Extract the [x, y] coordinate from the center of the cell holding the provided text.  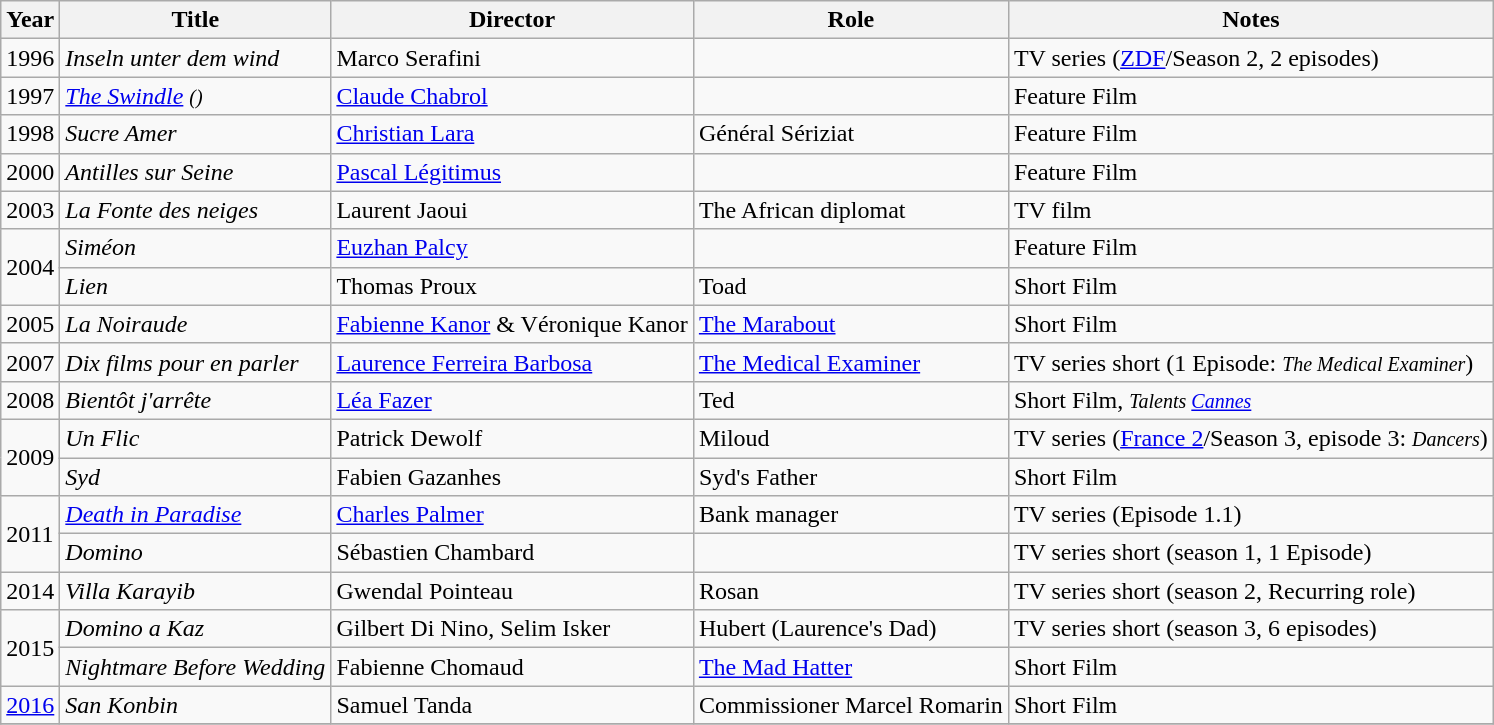
Fabien Gazanhes [512, 477]
Director [512, 20]
2000 [30, 172]
Général Sériziat [850, 134]
Ted [850, 400]
Euzhan Palcy [512, 248]
Lien [196, 286]
2009 [30, 457]
Laurence Ferreira Barbosa [512, 362]
Thomas Proux [512, 286]
Claude Chabrol [512, 96]
Bank manager [850, 515]
Year [30, 20]
2014 [30, 591]
Nightmare Before Wedding [196, 667]
Sucre Amer [196, 134]
The Mad Hatter [850, 667]
Notes [1250, 20]
The African diplomat [850, 210]
Miloud [850, 438]
Patrick Dewolf [512, 438]
TV series short (season 3, 6 episodes) [1250, 629]
2016 [30, 705]
2011 [30, 534]
TV film [1250, 210]
2003 [30, 210]
Samuel Tanda [512, 705]
Toad [850, 286]
Syd [196, 477]
2005 [30, 324]
Un Flic [196, 438]
Domino a Kaz [196, 629]
Fabienne Kanor & Véronique Kanor [512, 324]
Domino [196, 553]
La Fonte des neiges [196, 210]
Gwendal Pointeau [512, 591]
Syd's Father [850, 477]
Marco Serafini [512, 58]
1996 [30, 58]
San Konbin [196, 705]
2007 [30, 362]
Christian Lara [512, 134]
1998 [30, 134]
The Swindle () [196, 96]
2015 [30, 648]
TV series short (season 2, Recurring role) [1250, 591]
2008 [30, 400]
Short Film, Talents Cannes [1250, 400]
Inseln unter dem wind [196, 58]
Charles Palmer [512, 515]
Fabienne Chomaud [512, 667]
TV series (Episode 1.1) [1250, 515]
TV series (ZDF/Season 2, 2 episodes) [1250, 58]
Léa Fazer [512, 400]
Laurent Jaoui [512, 210]
1997 [30, 96]
Dix films pour en parler [196, 362]
TV series short (season 1, 1 Episode) [1250, 553]
Role [850, 20]
Bientôt j'arrête [196, 400]
Gilbert Di Nino, Selim Isker [512, 629]
Sébastien Chambard [512, 553]
Commissioner Marcel Romarin [850, 705]
TV series (France 2/Season 3, episode 3: Dancers) [1250, 438]
Rosan [850, 591]
Villa Karayib [196, 591]
Death in Paradise [196, 515]
2004 [30, 267]
La Noiraude [196, 324]
Pascal Légitimus [512, 172]
Siméon [196, 248]
TV series short (1 Episode: The Medical Examiner) [1250, 362]
Title [196, 20]
The Medical Examiner [850, 362]
Antilles sur Seine [196, 172]
Hubert (Laurence's Dad) [850, 629]
The Marabout [850, 324]
